Capture the cell that displays the provided text and extract its (x, y) central coordinate. 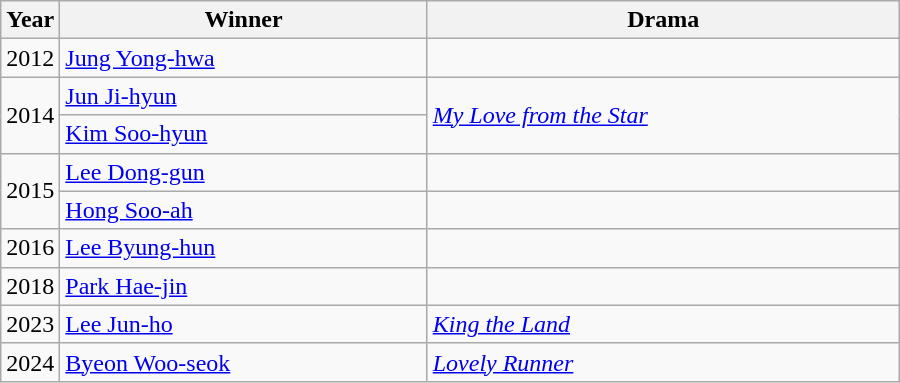
Lee Dong-gun (244, 172)
My Love from the Star (663, 115)
2012 (30, 58)
King the Land (663, 324)
Lee Jun-ho (244, 324)
2014 (30, 115)
2023 (30, 324)
Jung Yong-hwa (244, 58)
Lovely Runner (663, 362)
Byeon Woo-seok (244, 362)
Park Hae-jin (244, 286)
Winner (244, 20)
Year (30, 20)
Kim Soo-hyun (244, 134)
2024 (30, 362)
2016 (30, 248)
2015 (30, 191)
2018 (30, 286)
Hong Soo-ah (244, 210)
Jun Ji-hyun (244, 96)
Lee Byung-hun (244, 248)
Drama (663, 20)
